Capture the cell that displays the provided text and extract its (X, Y) central coordinate. 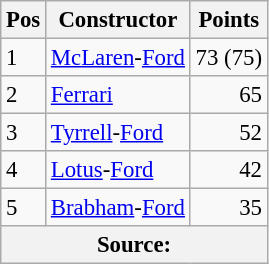
73 (75) (228, 58)
Brabham-Ford (118, 208)
35 (228, 208)
52 (228, 133)
Source: (134, 245)
2 (24, 95)
Points (228, 20)
65 (228, 95)
Ferrari (118, 95)
3 (24, 133)
McLaren-Ford (118, 58)
Lotus-Ford (118, 170)
1 (24, 58)
42 (228, 170)
Tyrrell-Ford (118, 133)
Pos (24, 20)
5 (24, 208)
Constructor (118, 20)
4 (24, 170)
